Capture the cell that displays the provided text and extract its (x, y) central coordinate. 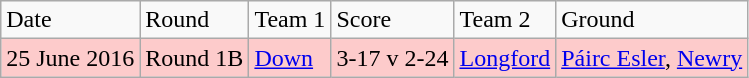
Longford (505, 58)
25 June 2016 (70, 58)
Páirc Esler, Newry (652, 58)
Date (70, 20)
3-17 v 2-24 (392, 58)
Round 1B (194, 58)
Round (194, 20)
Down (290, 58)
Ground (652, 20)
Team 2 (505, 20)
Team 1 (290, 20)
Score (392, 20)
